Return the (X, Y) coordinate for the center point of the cell that contains the specified text.  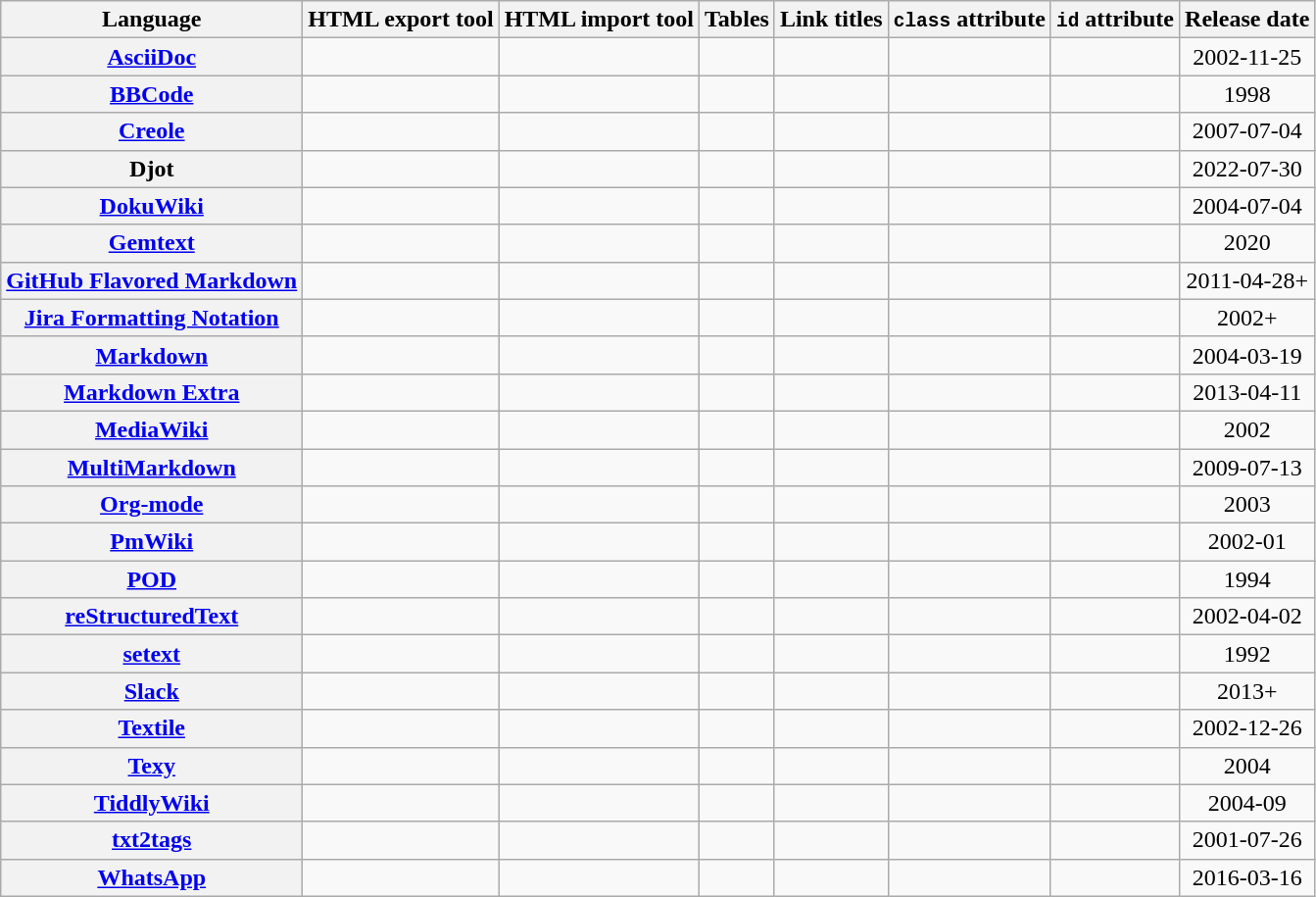
PmWiki (152, 542)
2002-01 (1247, 542)
HTML import tool (599, 20)
2007-07-04 (1247, 131)
2004-09 (1247, 803)
1994 (1247, 579)
class attribute (969, 20)
AsciiDoc (152, 57)
2022-07-30 (1247, 169)
Tables (737, 20)
WhatsApp (152, 877)
2016-03-16 (1247, 877)
TiddlyWiki (152, 803)
Link titles (831, 20)
2002-04-02 (1247, 617)
2011-04-28+ (1247, 280)
2002-11-25 (1247, 57)
Release date (1247, 20)
2013-04-11 (1247, 392)
GitHub Flavored Markdown (152, 280)
Language (152, 20)
Gemtext (152, 243)
Texy (152, 766)
POD (152, 579)
2001-07-26 (1247, 840)
2003 (1247, 505)
Jira Formatting Notation (152, 318)
2002+ (1247, 318)
Creole (152, 131)
Markdown Extra (152, 392)
Markdown (152, 355)
2002 (1247, 429)
2013+ (1247, 691)
2009-07-13 (1247, 468)
Textile (152, 728)
2004-07-04 (1247, 206)
reStructuredText (152, 617)
Org-mode (152, 505)
2002-12-26 (1247, 728)
setext (152, 654)
2004-03-19 (1247, 355)
MediaWiki (152, 429)
1998 (1247, 94)
Djot (152, 169)
BBCode (152, 94)
txt2tags (152, 840)
2004 (1247, 766)
id attribute (1115, 20)
HTML export tool (401, 20)
Slack (152, 691)
MultiMarkdown (152, 468)
2020 (1247, 243)
1992 (1247, 654)
DokuWiki (152, 206)
